Locate the cell with the specified text and output its (X, Y) center coordinate. 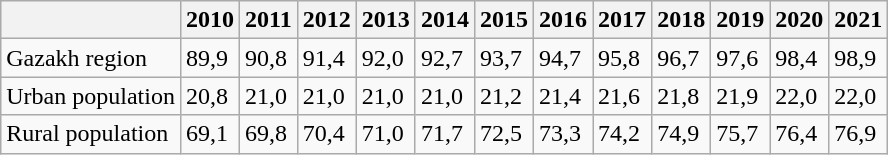
Urban population (91, 96)
98,4 (800, 58)
21,9 (740, 96)
91,4 (326, 58)
2020 (800, 20)
69,1 (210, 134)
70,4 (326, 134)
92,7 (444, 58)
96,7 (682, 58)
75,7 (740, 134)
76,9 (858, 134)
94,7 (564, 58)
2019 (740, 20)
73,3 (564, 134)
21,2 (504, 96)
2016 (564, 20)
74,2 (622, 134)
2014 (444, 20)
21,6 (622, 96)
71,0 (386, 134)
Gazakh region (91, 58)
74,9 (682, 134)
2013 (386, 20)
89,9 (210, 58)
2017 (622, 20)
97,6 (740, 58)
71,7 (444, 134)
2010 (210, 20)
21,8 (682, 96)
69,8 (269, 134)
2018 (682, 20)
95,8 (622, 58)
76,4 (800, 134)
2021 (858, 20)
21,4 (564, 96)
2011 (269, 20)
2012 (326, 20)
92,0 (386, 58)
2015 (504, 20)
20,8 (210, 96)
90,8 (269, 58)
Rural population (91, 134)
98,9 (858, 58)
72,5 (504, 134)
93,7 (504, 58)
